For the text-containing cell, return its midpoint in (X, Y) coordinate format. 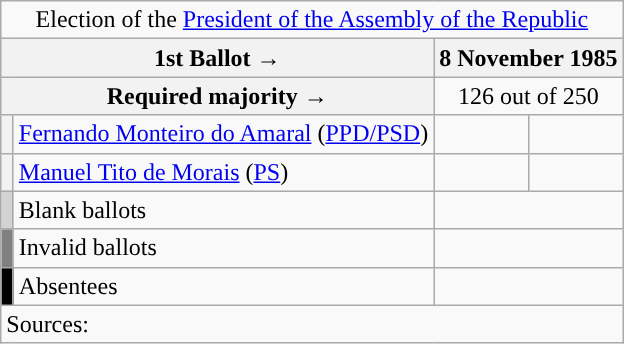
Invalid ballots (223, 248)
Fernando Monteiro do Amaral (PPD/PSD) (223, 134)
8 November 1985 (528, 58)
1st Ballot → (218, 58)
Manuel Tito de Morais (PS) (223, 172)
Blank ballots (223, 210)
Absentees (223, 286)
Election of the President of the Assembly of the Republic (312, 20)
126 out of 250 (528, 96)
Sources: (312, 324)
Required majority → (218, 96)
